Extract the (x, y) coordinate from the center of the cell holding the provided text.  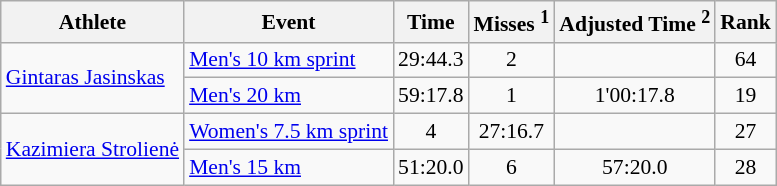
Women's 7.5 km sprint (288, 132)
64 (746, 60)
Men's 20 km (288, 96)
Misses 1 (512, 22)
51:20.0 (430, 167)
6 (512, 167)
Men's 15 km (288, 167)
Men's 10 km sprint (288, 60)
2 (512, 60)
28 (746, 167)
4 (430, 132)
1 (512, 96)
Time (430, 22)
Rank (746, 22)
19 (746, 96)
Gintaras Jasinskas (92, 78)
57:20.0 (634, 167)
1'00:17.8 (634, 96)
59:17.8 (430, 96)
29:44.3 (430, 60)
Adjusted Time 2 (634, 22)
Event (288, 22)
Kazimiera Strolienė (92, 150)
Athlete (92, 22)
27 (746, 132)
27:16.7 (512, 132)
